Detect which cell encompasses the target text, then output its (x, y) center coordinate. 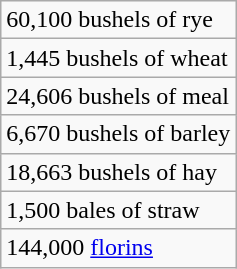
1,500 bales of straw (118, 210)
24,606 bushels of meal (118, 96)
18,663 bushels of hay (118, 172)
60,100 bushels of rye (118, 20)
1,445 bushels of wheat (118, 58)
144,000 florins (118, 248)
6,670 bushels of barley (118, 134)
